Detect which cell encompasses the target text, then output its [X, Y] center coordinate. 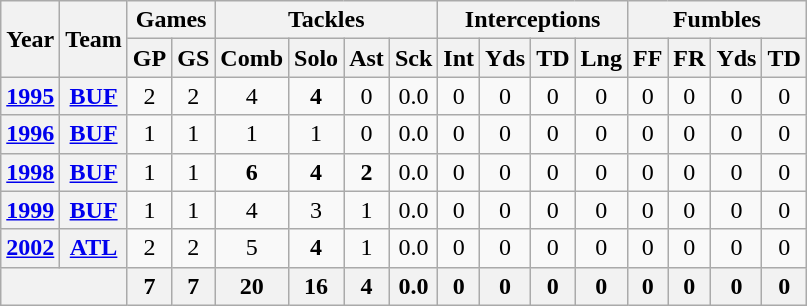
6 [252, 172]
FF [647, 58]
Sck [413, 58]
Solo [316, 58]
1999 [30, 210]
FR [690, 58]
Games [170, 20]
Comb [252, 58]
1998 [30, 172]
Tackles [326, 20]
ATL [94, 248]
16 [316, 286]
GS [194, 58]
Fumbles [716, 20]
Ast [367, 58]
Lng [601, 58]
Year [30, 39]
Int [459, 58]
Interceptions [533, 20]
20 [252, 286]
3 [316, 210]
5 [252, 248]
GP [149, 58]
Team [94, 39]
1995 [30, 96]
2002 [30, 248]
1996 [30, 134]
